Scan for the cell matching the given text and deliver its (x, y) coordinate at center. 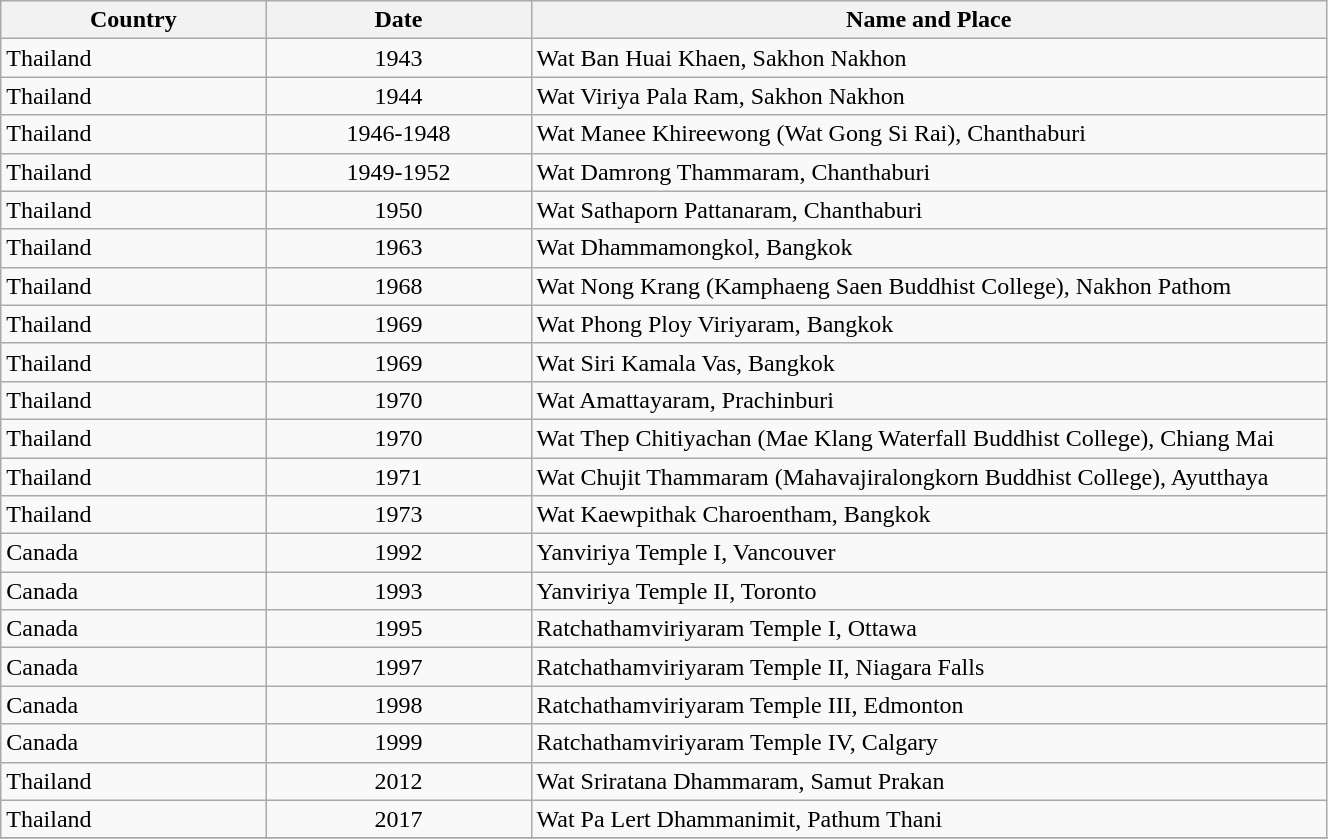
Wat Nong Krang (Kamphaeng Saen Buddhist College), Nakhon Pathom (928, 286)
Date (398, 20)
Wat Kaewpithak Charoentham, Bangkok (928, 515)
Wat Amattayaram, Prachinburi (928, 400)
1949-1952 (398, 172)
1944 (398, 96)
Country (134, 20)
Yanviriya Temple II, Toronto (928, 591)
Wat Siri Kamala Vas, Bangkok (928, 362)
1971 (398, 477)
Ratchathamviriyaram Temple II, Niagara Falls (928, 667)
Wat Damrong Thammaram, Chanthaburi (928, 172)
Wat Pa Lert Dhammanimit, Pathum Thani (928, 819)
1950 (398, 210)
Ratchathamviriyaram Temple III, Edmonton (928, 705)
1963 (398, 248)
1992 (398, 553)
2017 (398, 819)
Wat Viriya Pala Ram, Sakhon Nakhon (928, 96)
1995 (398, 629)
Ratchathamviriyaram Temple IV, Calgary (928, 743)
1968 (398, 286)
2012 (398, 781)
1997 (398, 667)
Wat Ban Huai Khaen, Sakhon Nakhon (928, 58)
Wat Dhammamongkol, Bangkok (928, 248)
1998 (398, 705)
1973 (398, 515)
Wat Manee Khireewong (Wat Gong Si Rai), Chanthaburi (928, 134)
1993 (398, 591)
1946-1948 (398, 134)
Wat Sathaporn Pattanaram, Chanthaburi (928, 210)
Wat Thep Chitiyachan (Mae Klang Waterfall Buddhist College), Chiang Mai (928, 438)
Wat Phong Ploy Viriyaram, Bangkok (928, 324)
Name and Place (928, 20)
Ratchathamviriyaram Temple I, Ottawa (928, 629)
1999 (398, 743)
1943 (398, 58)
Wat Chujit Thammaram (Mahavajiralongkorn Buddhist College), Ayutthaya (928, 477)
Wat Sriratana Dhammaram, Samut Prakan (928, 781)
Yanviriya Temple I, Vancouver (928, 553)
